From the cell containing the given text, extract its center point as [x, y] coordinate. 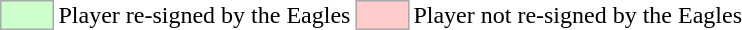
Player re-signed by the Eagles [204, 15]
